Output the [X, Y] coordinate of the center of the cell containing the given text.  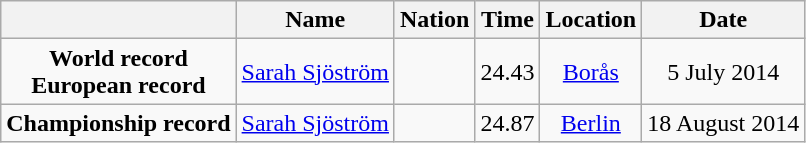
24.87 [508, 123]
Berlin [591, 123]
Time [508, 20]
Name [315, 20]
World recordEuropean record [118, 72]
Date [724, 20]
Championship record [118, 123]
5 July 2014 [724, 72]
24.43 [508, 72]
18 August 2014 [724, 123]
Nation [434, 20]
Borås [591, 72]
Location [591, 20]
